Identify which cell holds the provided text, then report its (x, y) central coordinate. 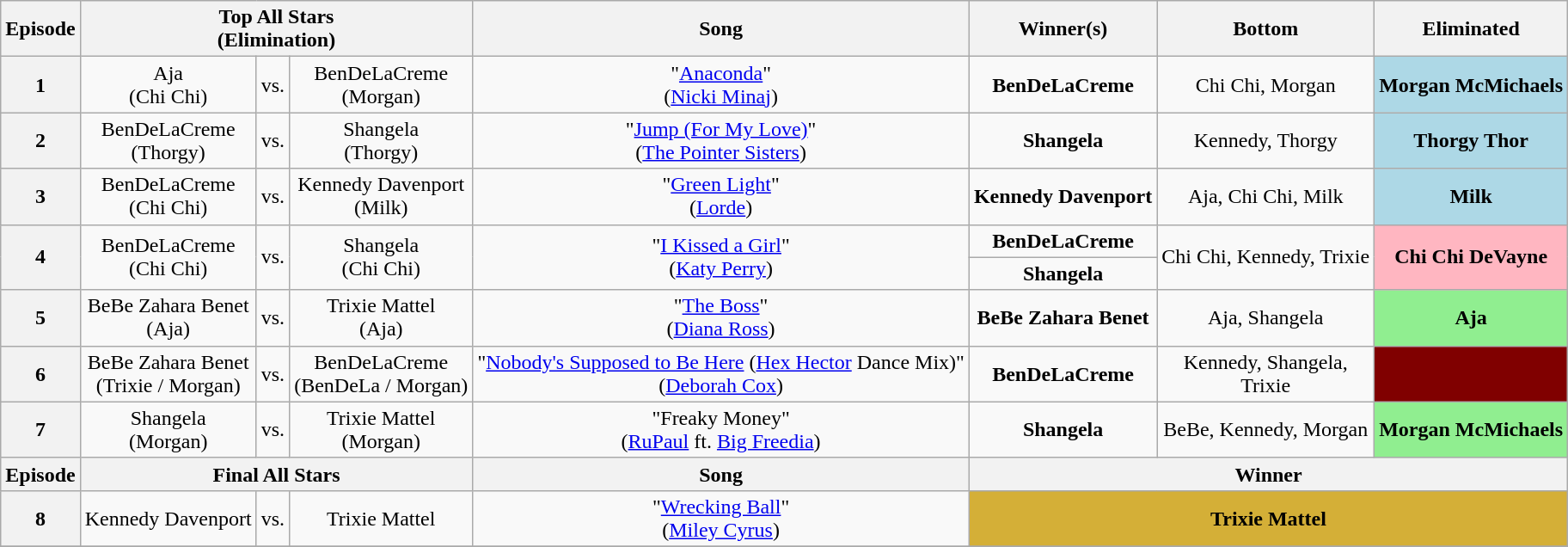
Chi Chi DeVayne (1472, 257)
1 (40, 84)
Eliminated (1472, 29)
Milk (1472, 196)
Aja, Shangela (1265, 318)
Aja (1472, 318)
Kennedy, Thorgy (1265, 141)
5 (40, 318)
Shangela(Morgan) (168, 430)
3 (40, 196)
Chi Chi, Kennedy, Trixie (1265, 257)
Aja(Chi Chi) (168, 84)
"Anaconda"(Nicki Minaj) (721, 84)
BenDeLaCreme(Morgan) (382, 84)
6 (40, 373)
BenDeLaCreme(BenDeLa / Morgan) (382, 373)
"The Boss"(Diana Ross) (721, 318)
7 (40, 430)
"Wrecking Ball"(Miley Cyrus) (721, 518)
"Jump (For My Love)"(The Pointer Sisters) (721, 141)
Kennedy, Shangela,Trixie (1265, 373)
"Freaky Money"(RuPaul ft. Big Freedia) (721, 430)
Chi Chi, Morgan (1265, 84)
Trixie Mattel(Aja) (382, 318)
Trixie Mattel(Morgan) (382, 430)
Shangela(Thorgy) (382, 141)
BeBe Zahara Benet(Aja) (168, 318)
"Green Light"(Lorde) (721, 196)
Kennedy Davenport(Milk) (382, 196)
Bottom (1265, 29)
Thorgy Thor (1472, 141)
Winner(s) (1063, 29)
Winner (1268, 474)
Top All Stars(Elimination) (277, 29)
Aja, Chi Chi, Milk (1265, 196)
2 (40, 141)
BeBe Zahara Benet (1063, 318)
Shangela(Chi Chi) (382, 257)
BenDeLaCreme(Thorgy) (168, 141)
Final All Stars (277, 474)
BeBe, Kennedy, Morgan (1265, 430)
"I Kissed a Girl"(Katy Perry) (721, 257)
BeBe Zahara Benet(Trixie / Morgan) (168, 373)
8 (40, 518)
"Nobody's Supposed to Be Here (Hex Hector Dance Mix)"(Deborah Cox) (721, 373)
4 (40, 257)
